Find where the given text appears and provide that cell's center as [X, Y] coordinate. 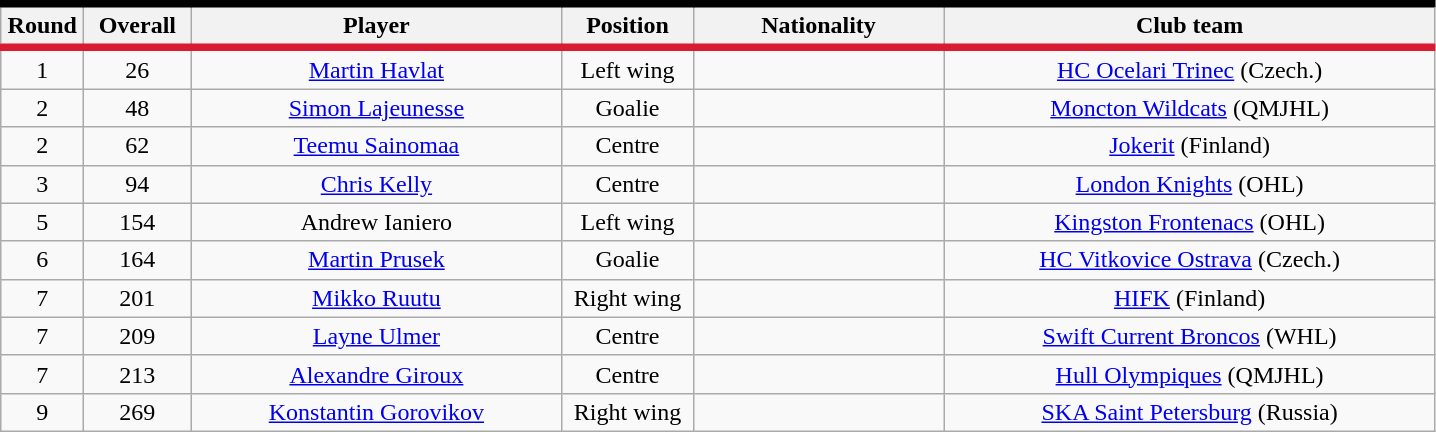
94 [138, 184]
Konstantin Gorovikov [376, 412]
Andrew Ianiero [376, 222]
269 [138, 412]
Chris Kelly [376, 184]
26 [138, 68]
213 [138, 374]
Simon Lajeunesse [376, 108]
9 [42, 412]
Swift Current Broncos (WHL) [1190, 336]
Hull Olympiques (QMJHL) [1190, 374]
London Knights (OHL) [1190, 184]
3 [42, 184]
Teemu Sainomaa [376, 146]
Kingston Frontenacs (OHL) [1190, 222]
6 [42, 260]
48 [138, 108]
Jokerit (Finland) [1190, 146]
154 [138, 222]
Mikko Ruutu [376, 298]
HC Vitkovice Ostrava (Czech.) [1190, 260]
HIFK (Finland) [1190, 298]
HC Ocelari Trinec (Czech.) [1190, 68]
SKA Saint Petersburg (Russia) [1190, 412]
Overall [138, 26]
Alexandre Giroux [376, 374]
Martin Prusek [376, 260]
Martin Havlat [376, 68]
164 [138, 260]
201 [138, 298]
Moncton Wildcats (QMJHL) [1190, 108]
209 [138, 336]
Position [628, 26]
62 [138, 146]
Nationality [818, 26]
Layne Ulmer [376, 336]
1 [42, 68]
5 [42, 222]
Club team [1190, 26]
Player [376, 26]
Round [42, 26]
